Detect which cell encompasses the target text, then output its (X, Y) center coordinate. 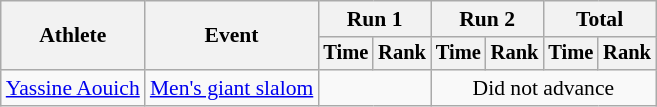
Total (599, 19)
Event (232, 36)
Yassine Aouich (73, 88)
Run 1 (374, 19)
Athlete (73, 36)
Men's giant slalom (232, 88)
Did not advance (544, 88)
Run 2 (487, 19)
